Extract the [x, y] coordinate from the center of the cell holding the provided text.  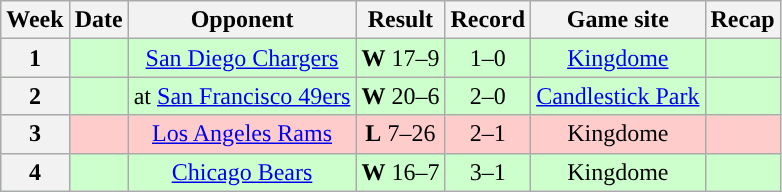
1 [35, 58]
Recap [742, 20]
Chicago Bears [242, 172]
Record [488, 20]
Result [400, 20]
Week [35, 20]
Los Angeles Rams [242, 134]
1–0 [488, 58]
L 7–26 [400, 134]
2 [35, 96]
San Diego Chargers [242, 58]
W 20–6 [400, 96]
Opponent [242, 20]
2–0 [488, 96]
3–1 [488, 172]
Game site [618, 20]
at San Francisco 49ers [242, 96]
Candlestick Park [618, 96]
W 16–7 [400, 172]
W 17–9 [400, 58]
4 [35, 172]
Date [98, 20]
2–1 [488, 134]
3 [35, 134]
